Capture the cell that displays the provided text and extract its (X, Y) central coordinate. 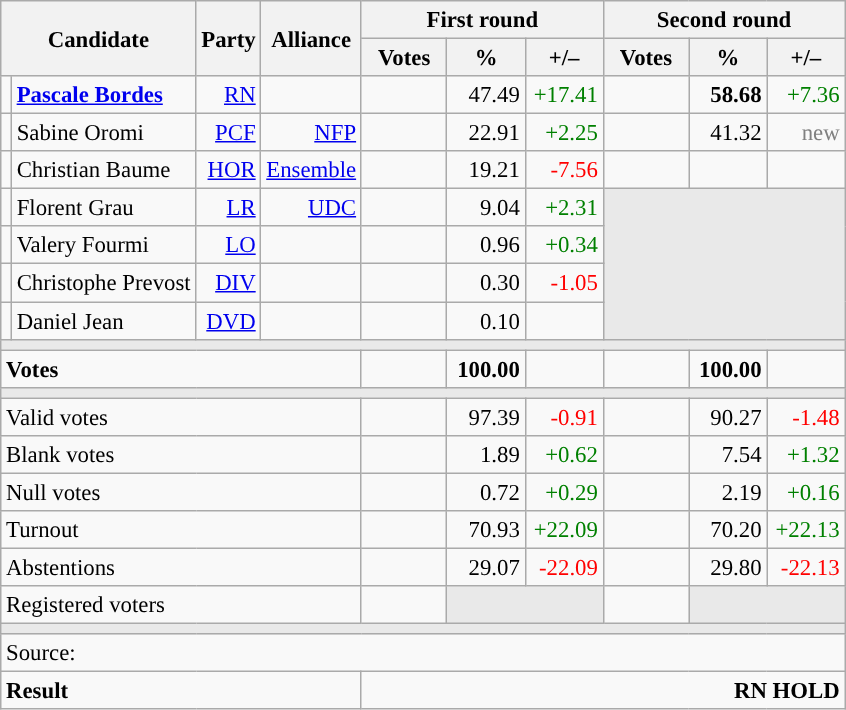
2.19 (728, 492)
70.93 (486, 530)
Second round (724, 20)
-1.05 (564, 283)
LO (228, 245)
29.07 (486, 567)
+2.25 (564, 133)
+1.32 (806, 455)
+2.31 (564, 208)
Null votes (182, 492)
22.91 (486, 133)
+0.62 (564, 455)
+22.13 (806, 530)
7.54 (728, 455)
Party (228, 38)
Alliance (311, 38)
Daniel Jean (104, 321)
-22.09 (564, 567)
DVD (228, 321)
41.32 (728, 133)
70.20 (728, 530)
0.30 (486, 283)
+0.29 (564, 492)
Turnout (182, 530)
Candidate (98, 38)
Christophe Prevost (104, 283)
Registered voters (182, 605)
RN HOLD (603, 691)
-0.91 (564, 417)
LR (228, 208)
Blank votes (182, 455)
Valid votes (182, 417)
0.96 (486, 245)
+22.09 (564, 530)
Christian Baume (104, 170)
58.68 (728, 95)
29.80 (728, 567)
1.89 (486, 455)
-22.13 (806, 567)
19.21 (486, 170)
47.49 (486, 95)
Result (182, 691)
NFP (311, 133)
-1.48 (806, 417)
+7.36 (806, 95)
90.27 (728, 417)
Abstentions (182, 567)
-7.56 (564, 170)
0.10 (486, 321)
Pascale Bordes (104, 95)
HOR (228, 170)
9.04 (486, 208)
Sabine Oromi (104, 133)
new (806, 133)
PCF (228, 133)
RN (228, 95)
+0.34 (564, 245)
UDC (311, 208)
+17.41 (564, 95)
First round (482, 20)
Florent Grau (104, 208)
97.39 (486, 417)
DIV (228, 283)
Source: (423, 653)
0.72 (486, 492)
Valery Fourmi (104, 245)
+0.16 (806, 492)
Ensemble (311, 170)
